Output the (X, Y) coordinate of the center of the cell containing the given text.  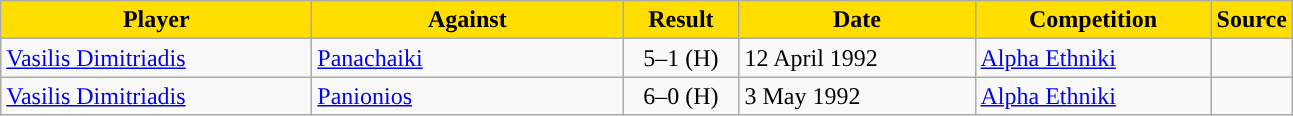
12 April 1992 (857, 58)
6–0 (H) (681, 96)
5–1 (H) (681, 58)
Date (857, 20)
Competition (1093, 20)
Source (1252, 20)
3 May 1992 (857, 96)
Against (468, 20)
Player (156, 20)
Result (681, 20)
Panionios (468, 96)
Panachaiki (468, 58)
